Provide the (x, y) coordinate of the cell's center where the given text is located.  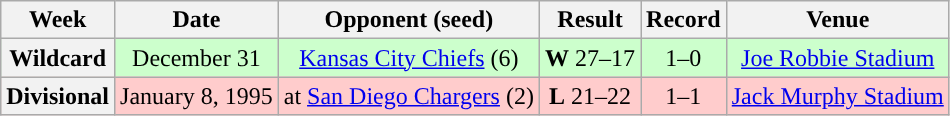
December 31 (197, 58)
Week (58, 20)
Date (197, 20)
Kansas City Chiefs (6) (408, 58)
January 8, 1995 (197, 96)
Opponent (seed) (408, 20)
1–0 (684, 58)
Joe Robbie Stadium (838, 58)
Record (684, 20)
Venue (838, 20)
1–1 (684, 96)
Result (590, 20)
W 27–17 (590, 58)
Divisional (58, 96)
Wildcard (58, 58)
L 21–22 (590, 96)
Jack Murphy Stadium (838, 96)
at San Diego Chargers (2) (408, 96)
